Output the (x, y) coordinate of the center of the cell containing the given text.  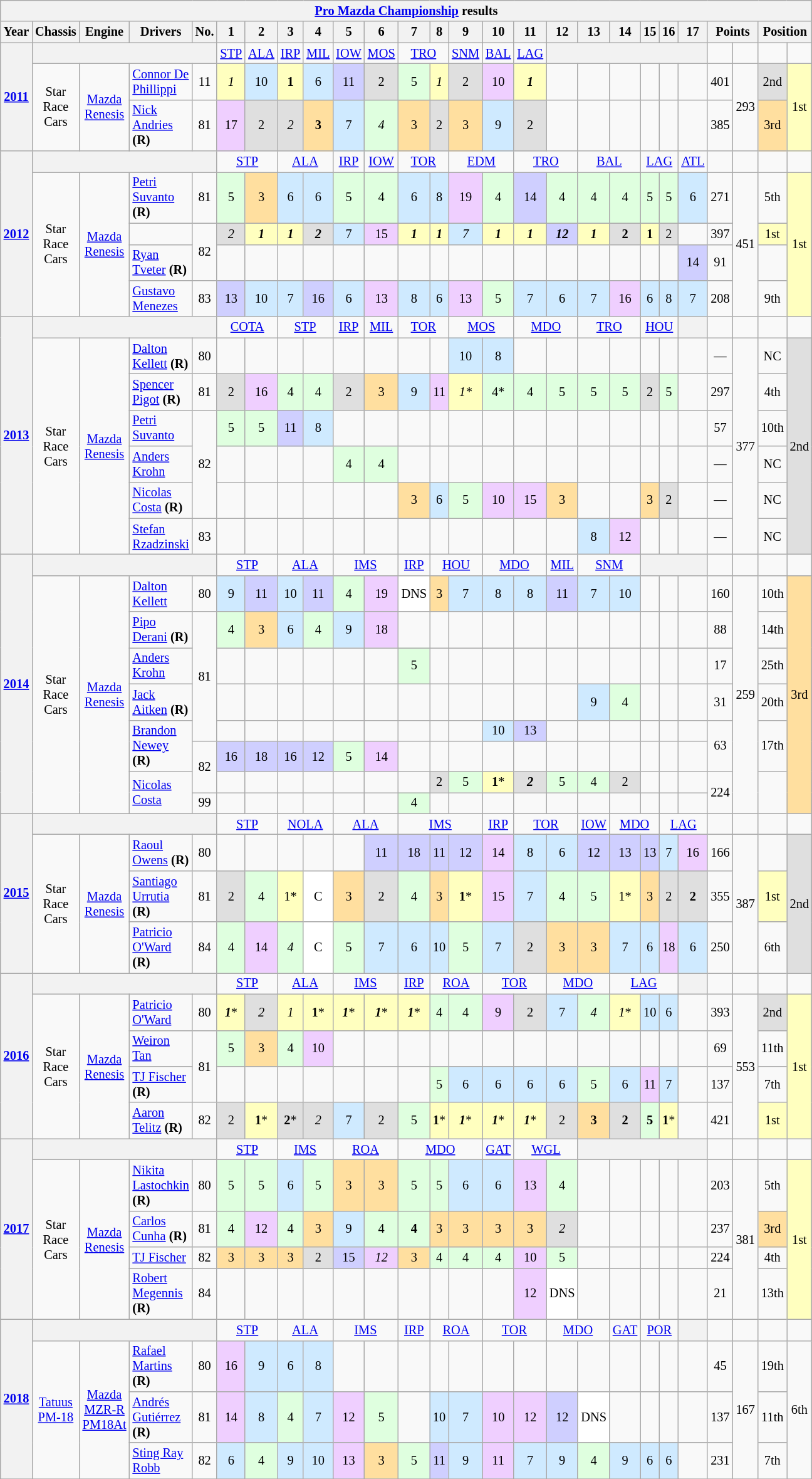
69 (720, 1048)
Mazda MZR-R PM18At (105, 1410)
14th (773, 630)
Nikita Lastochkin (R) (161, 1185)
45 (720, 1366)
No. (205, 32)
99 (205, 803)
Points (732, 32)
250 (720, 948)
Weiron Tan (161, 1048)
POR (659, 1330)
160 (720, 593)
Patricio O'Ward (R) (161, 948)
TJ Fischer (161, 1258)
88 (720, 630)
259 (746, 694)
COTA (247, 327)
Andrés Gutiérrez (R) (161, 1417)
203 (720, 1185)
Petri Suvanto (R) (161, 197)
19th (773, 1366)
Dalton Kellett (161, 593)
Rafael Martins (R) (161, 1366)
Drivers (161, 32)
393 (720, 1012)
Brandon Newey (R) (161, 746)
2017 (16, 1229)
2016 (16, 1055)
167 (746, 1410)
Petri Suvanto (161, 428)
Raoul Owens (R) (161, 852)
TJ Fischer (R) (161, 1084)
Patricio O'Ward (161, 1012)
Robert Megennis (R) (161, 1293)
Stefan Rzadzinski (161, 536)
Connor De Phillippi (161, 81)
Year (16, 32)
421 (720, 1121)
271 (720, 197)
2015 (16, 894)
Carlos Cunha (R) (161, 1229)
13th (773, 1293)
Ryan Tveter (R) (161, 263)
Spencer Pigot (R) (161, 392)
Pro Mazda Championship results (406, 11)
2013 (16, 436)
17th (773, 746)
381 (746, 1240)
NOLA (305, 824)
EDM (481, 162)
4* (498, 392)
ATL (693, 162)
Engine (105, 32)
293 (746, 107)
355 (720, 896)
2* (291, 1121)
21 (720, 1293)
WGL (546, 1149)
Santiago Urrutia (R) (161, 896)
25th (773, 666)
63 (720, 746)
Aaron Telitz (R) (161, 1121)
Gustavo Menezes (161, 298)
20th (773, 702)
401 (720, 81)
Tatuus PM-18 (55, 1410)
Chassis (55, 32)
208 (720, 298)
397 (720, 234)
57 (720, 428)
Dalton Kellett (R) (161, 356)
Position (785, 32)
387 (746, 904)
385 (720, 125)
Pipo Derani (R) (161, 630)
237 (720, 1229)
231 (720, 1461)
553 (746, 1067)
Nicolas Costa (R) (161, 500)
2011 (16, 97)
2014 (16, 683)
Nick Andries (R) (161, 125)
377 (746, 446)
31 (720, 702)
451 (746, 244)
2012 (16, 234)
Nicolas Costa (161, 792)
166 (720, 852)
297 (720, 392)
2018 (16, 1399)
91 (720, 263)
Jack Aitken (R) (161, 702)
9th (773, 298)
Sting Ray Robb (161, 1461)
